Provide the (X, Y) coordinate of the cell's center where the given text is located.  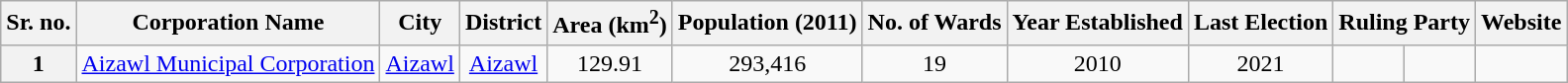
District (503, 24)
Sr. no. (39, 24)
293,416 (767, 63)
Area (km2) (610, 24)
Ruling Party (1405, 24)
1 (39, 63)
Website (1521, 24)
2021 (1260, 63)
Year Established (1097, 24)
2010 (1097, 63)
City (420, 24)
19 (934, 63)
Aizawl Municipal Corporation (228, 63)
No. of Wards (934, 24)
Population (2011) (767, 24)
Last Election (1260, 24)
129.91 (610, 63)
Corporation Name (228, 24)
